From the cell containing the given text, extract its center point as (X, Y) coordinate. 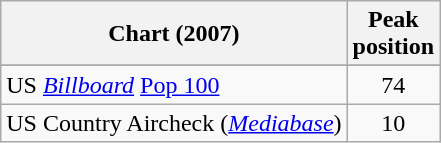
10 (393, 123)
74 (393, 85)
US Country Aircheck (Mediabase) (174, 123)
Peakposition (393, 34)
Chart (2007) (174, 34)
US Billboard Pop 100 (174, 85)
